Detect which cell encompasses the target text, then output its (X, Y) center coordinate. 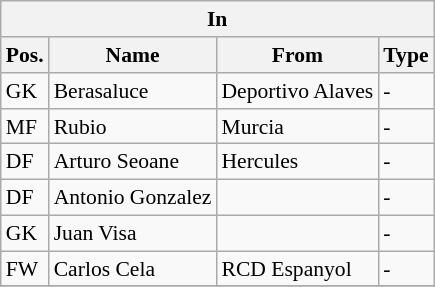
Hercules (297, 162)
RCD Espanyol (297, 269)
Deportivo Alaves (297, 91)
Arturo Seoane (133, 162)
Juan Visa (133, 233)
FW (25, 269)
In (218, 19)
Rubio (133, 126)
Murcia (297, 126)
Berasaluce (133, 91)
Antonio Gonzalez (133, 197)
Name (133, 55)
Type (406, 55)
Carlos Cela (133, 269)
From (297, 55)
MF (25, 126)
Pos. (25, 55)
